From the cell containing the given text, extract its center point as [x, y] coordinate. 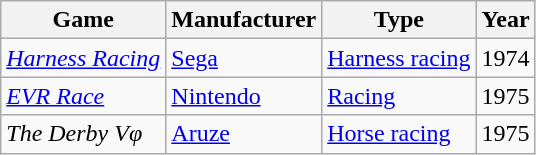
Year [506, 20]
1974 [506, 58]
Harness Racing [84, 58]
Type [399, 20]
Sega [244, 58]
Manufacturer [244, 20]
Horse racing [399, 134]
Game [84, 20]
Harness racing [399, 58]
The Derby Vφ [84, 134]
Nintendo [244, 96]
Racing [399, 96]
Aruze [244, 134]
EVR Race [84, 96]
